Extract the [x, y] coordinate from the center of the cell holding the provided text.  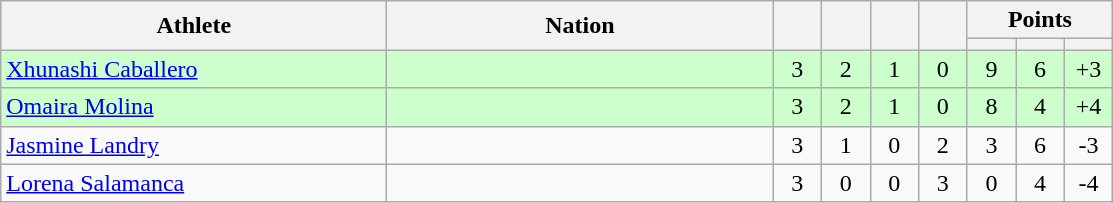
Lorena Salamanca [194, 183]
-4 [1088, 183]
Xhunashi Caballero [194, 69]
Athlete [194, 26]
-3 [1088, 145]
Omaira Molina [194, 107]
Jasmine Landry [194, 145]
+4 [1088, 107]
9 [992, 69]
Nation [580, 26]
8 [992, 107]
Points [1040, 20]
+3 [1088, 69]
